Pinpoint the cell where the given text exists, returning its [X, Y] midpoint coordinate. 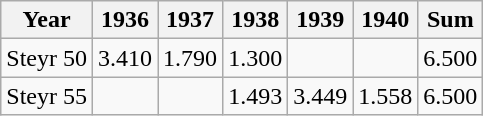
1938 [256, 20]
1.300 [256, 58]
Year [47, 20]
1936 [124, 20]
Sum [450, 20]
1939 [320, 20]
Steyr 50 [47, 58]
3.410 [124, 58]
1937 [190, 20]
1.493 [256, 96]
1.790 [190, 58]
1940 [386, 20]
3.449 [320, 96]
Steyr 55 [47, 96]
1.558 [386, 96]
